Return the (X, Y) coordinate for the center point of the cell that contains the specified text.  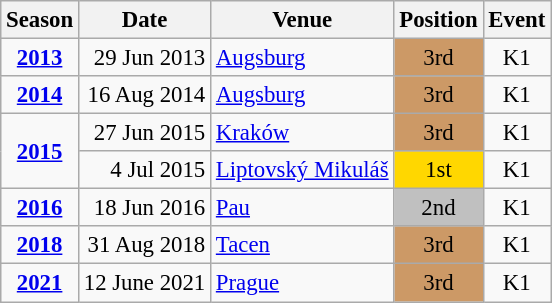
2018 (40, 245)
Season (40, 20)
2016 (40, 208)
Event (517, 20)
Position (438, 20)
2015 (40, 152)
16 Aug 2014 (144, 95)
Date (144, 20)
Pau (302, 208)
2nd (438, 208)
12 June 2021 (144, 283)
31 Aug 2018 (144, 245)
Prague (302, 283)
1st (438, 170)
Kraków (302, 133)
Venue (302, 20)
Liptovský Mikuláš (302, 170)
Tacen (302, 245)
27 Jun 2015 (144, 133)
2021 (40, 283)
29 Jun 2013 (144, 58)
2014 (40, 95)
2013 (40, 58)
4 Jul 2015 (144, 170)
18 Jun 2016 (144, 208)
